Identify which cell holds the provided text, then report its [X, Y] central coordinate. 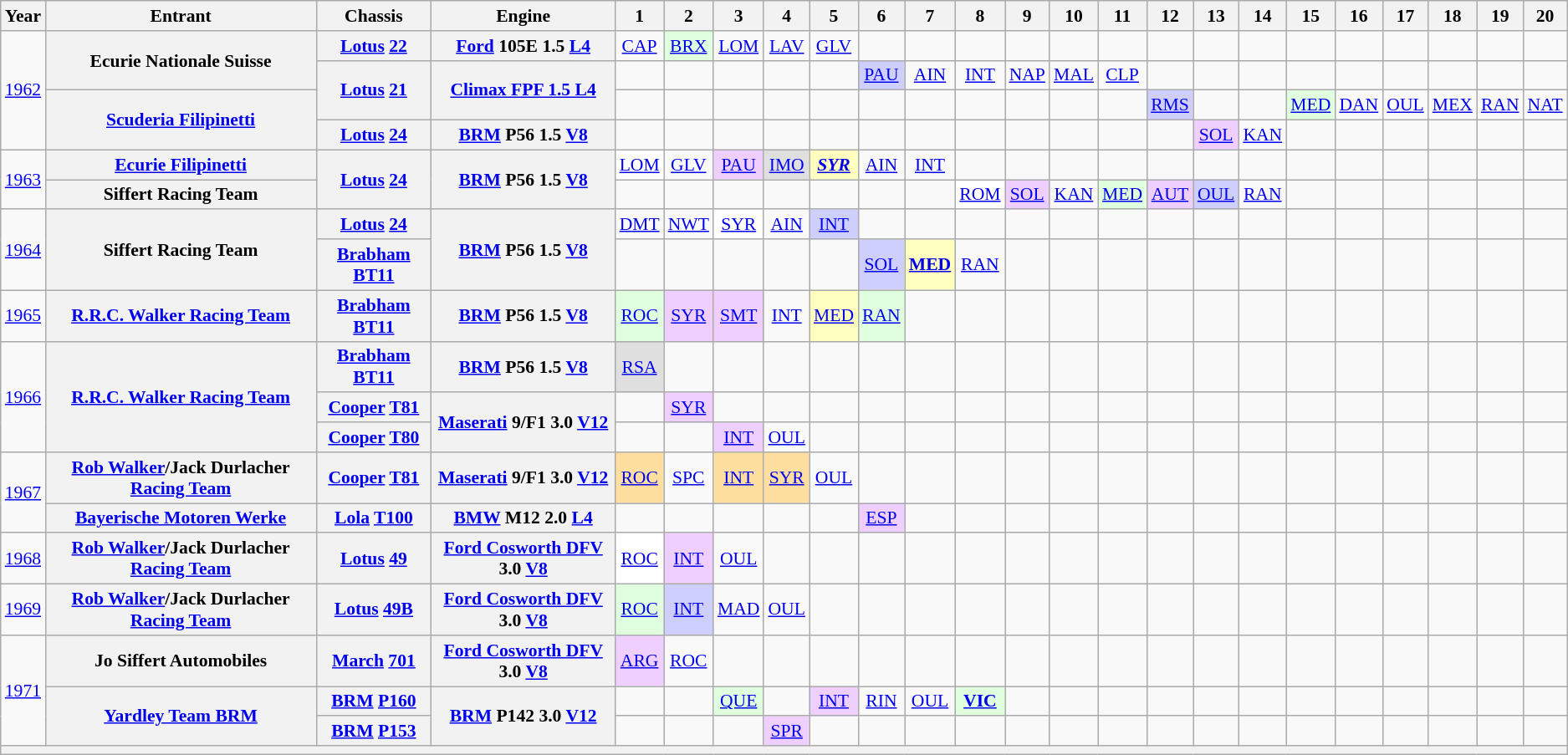
Climax FPF 1.5 L4 [524, 90]
BRM P160 [374, 701]
QUE [739, 701]
Lotus 22 [374, 46]
MAD [739, 610]
NWT [689, 225]
MAL [1074, 75]
IMO [786, 165]
1968 [23, 559]
Entrant [181, 16]
6 [881, 16]
1971 [23, 691]
Lotus 49B [374, 610]
18 [1453, 16]
Lola T100 [374, 518]
Ecurie Nationale Suisse [181, 60]
RSA [640, 366]
Ecurie Filipinetti [181, 165]
12 [1170, 16]
1963 [23, 179]
NAT [1545, 105]
RIN [881, 701]
DMT [640, 225]
Scuderia Filipinetti [181, 120]
CLP [1122, 75]
4 [786, 16]
DAN [1358, 105]
3 [739, 16]
2 [689, 16]
Lotus 21 [374, 90]
SMT [739, 316]
Cooper T80 [374, 437]
BRM P142 3.0 V12 [524, 716]
ESP [881, 518]
20 [1545, 16]
BMW M12 2.0 L4 [524, 518]
Year [23, 16]
8 [980, 16]
15 [1310, 16]
11 [1122, 16]
Engine [524, 16]
Yardley Team BRM [181, 716]
17 [1405, 16]
RMS [1170, 105]
5 [834, 16]
BRM P153 [374, 732]
AUT [1170, 195]
MEX [1453, 105]
SPC [689, 478]
SPR [786, 732]
VIC [980, 701]
1966 [23, 396]
Lotus 49 [374, 559]
BRX [689, 46]
1969 [23, 610]
Jo Siffert Automobiles [181, 661]
1965 [23, 316]
Chassis [374, 16]
10 [1074, 16]
NAP [1027, 75]
7 [930, 16]
LAV [786, 46]
9 [1027, 16]
1 [640, 16]
1962 [23, 90]
ROM [980, 195]
March 701 [374, 661]
Bayerische Motoren Werke [181, 518]
1964 [23, 251]
CAP [640, 46]
14 [1263, 16]
Ford 105E 1.5 L4 [524, 46]
ARG [640, 661]
19 [1500, 16]
13 [1216, 16]
1967 [23, 493]
16 [1358, 16]
